Return (x, y) of the center of cell containing provided text 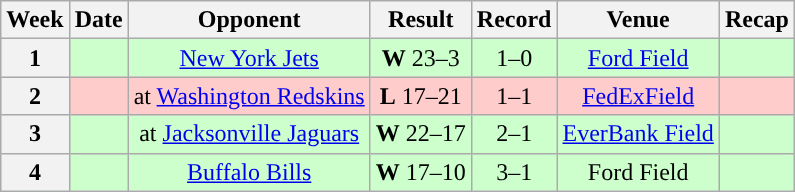
Week (35, 20)
3 (35, 134)
FedExField (638, 96)
Buffalo Bills (249, 172)
1–0 (514, 58)
Record (514, 20)
at Washington Redskins (249, 96)
Recap (756, 20)
L 17–21 (420, 96)
4 (35, 172)
Date (98, 20)
EverBank Field (638, 134)
New York Jets (249, 58)
W 23–3 (420, 58)
2 (35, 96)
2–1 (514, 134)
Venue (638, 20)
at Jacksonville Jaguars (249, 134)
Result (420, 20)
W 17–10 (420, 172)
W 22–17 (420, 134)
1 (35, 58)
Opponent (249, 20)
1–1 (514, 96)
3–1 (514, 172)
